Scan for the cell matching the given text and deliver its (x, y) coordinate at center. 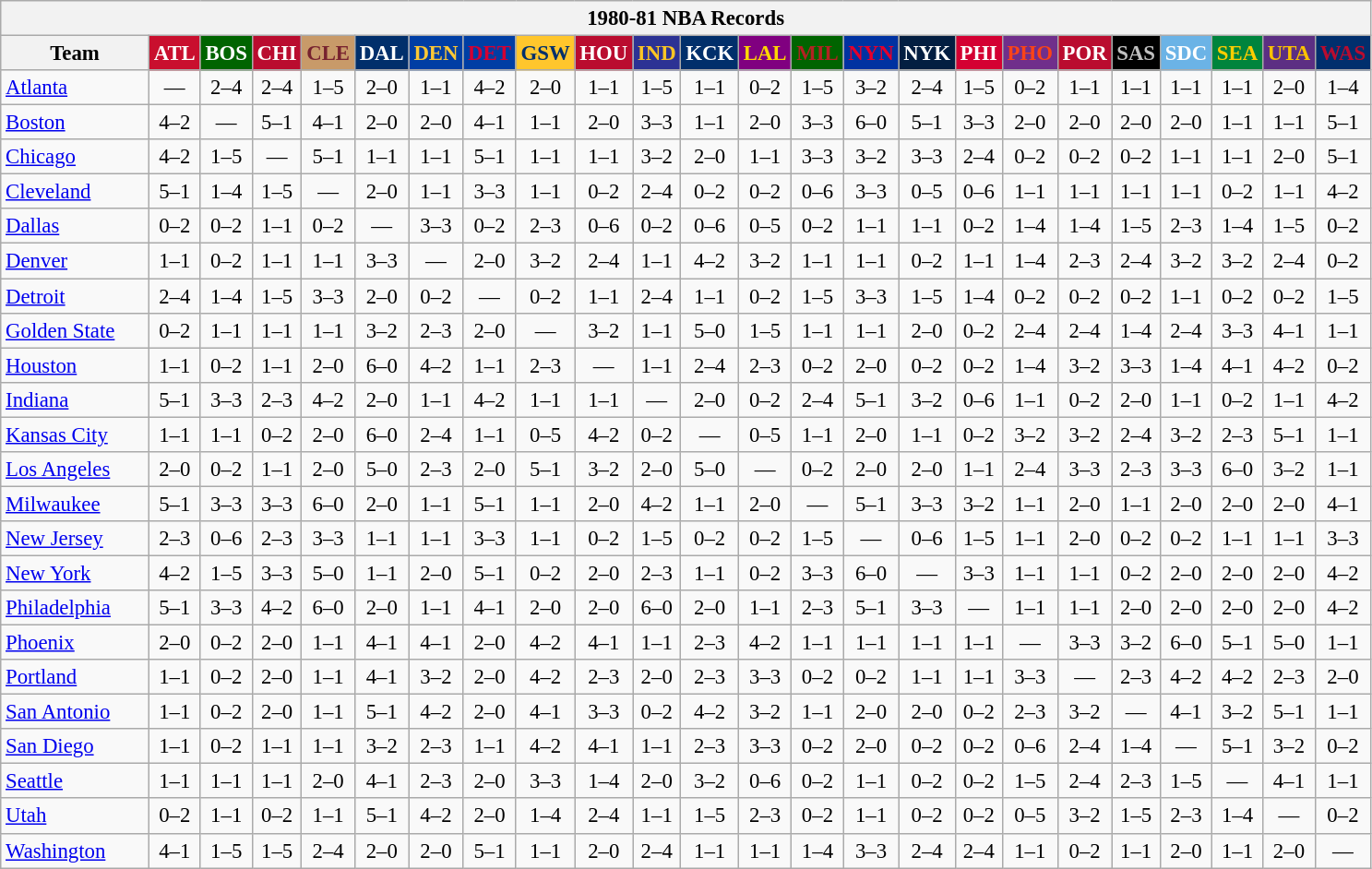
Boston (76, 123)
MIL (817, 54)
PHI (978, 54)
Indiana (76, 399)
Portland (76, 677)
NYK (926, 54)
Milwaukee (76, 504)
UTA (1288, 54)
Houston (76, 365)
Utah (76, 816)
Golden State (76, 330)
KCK (710, 54)
Detroit (76, 296)
Team (76, 54)
NYN (871, 54)
San Diego (76, 746)
LAL (764, 54)
Washington (76, 851)
Seattle (76, 781)
Denver (76, 261)
HOU (603, 54)
DAL (382, 54)
DET (489, 54)
Dallas (76, 226)
ATL (174, 54)
Cleveland (76, 192)
CHI (277, 54)
BOS (226, 54)
SEA (1238, 54)
Atlanta (76, 88)
SAS (1136, 54)
Philadelphia (76, 608)
PHO (1030, 54)
1980-81 NBA Records (686, 18)
San Antonio (76, 712)
POR (1085, 54)
Los Angeles (76, 470)
CLE (328, 54)
New Jersey (76, 539)
GSW (545, 54)
Kansas City (76, 434)
New York (76, 573)
SDC (1186, 54)
DEN (435, 54)
Chicago (76, 157)
WAS (1342, 54)
IND (657, 54)
Phoenix (76, 643)
